Find where the given text appears and provide that cell's center as [x, y] coordinate. 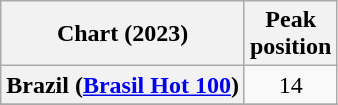
Chart (2023) [123, 34]
Brazil (Brasil Hot 100) [123, 85]
14 [290, 85]
Peakposition [290, 34]
